Detect which cell encompasses the target text, then output its [X, Y] center coordinate. 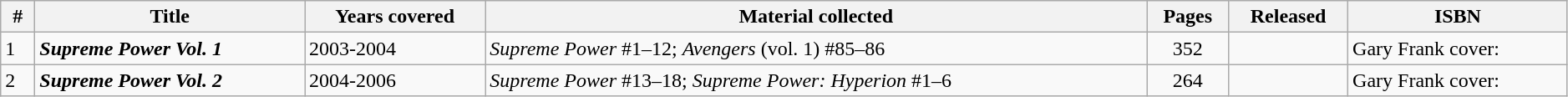
Years covered [395, 17]
Material collected [816, 17]
Released [1288, 17]
2 [18, 80]
1 [18, 48]
Supreme Power #1–12; Avengers (vol. 1) #85–86 [816, 48]
Pages [1188, 17]
Title [170, 17]
352 [1188, 48]
2003-2004 [395, 48]
ISBN [1459, 17]
Supreme Power Vol. 1 [170, 48]
2004-2006 [395, 80]
Supreme Power #13–18; Supreme Power: Hyperion #1–6 [816, 80]
Supreme Power Vol. 2 [170, 80]
264 [1188, 80]
# [18, 17]
